Return [x, y] of the center of cell containing provided text 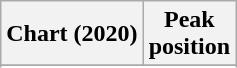
Chart (2020) [72, 34]
Peakposition [189, 34]
